Find where the given text appears and provide that cell's center as [x, y] coordinate. 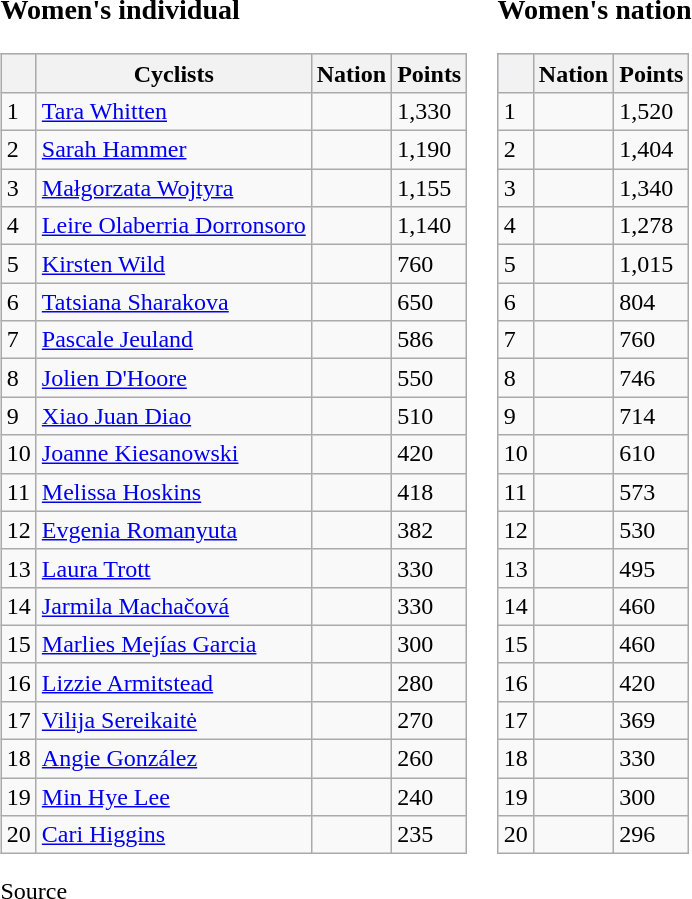
1,520 [652, 111]
586 [430, 340]
1,278 [652, 226]
280 [430, 682]
Cari Higgins [174, 835]
260 [430, 759]
369 [652, 720]
Lizzie Armitstead [174, 682]
240 [430, 797]
296 [652, 835]
Laura Trott [174, 568]
Min Hye Lee [174, 797]
530 [652, 530]
Sarah Hammer [174, 150]
495 [652, 568]
1,340 [652, 188]
650 [430, 302]
Angie González [174, 759]
550 [430, 378]
Vilija Sereikaitė [174, 720]
510 [430, 416]
1,140 [430, 226]
Jarmila Machačová [174, 606]
714 [652, 416]
1,015 [652, 264]
1,190 [430, 150]
418 [430, 492]
Tatsiana Sharakova [174, 302]
Marlies Mejías Garcia [174, 644]
Kirsten Wild [174, 264]
1,404 [652, 150]
Joanne Kiesanowski [174, 454]
804 [652, 302]
Evgenia Romanyuta [174, 530]
270 [430, 720]
Leire Olaberria Dorronsoro [174, 226]
610 [652, 454]
1,155 [430, 188]
Jolien D'Hoore [174, 378]
382 [430, 530]
Xiao Juan Diao [174, 416]
Melissa Hoskins [174, 492]
Małgorzata Wojtyra [174, 188]
573 [652, 492]
Pascale Jeuland [174, 340]
Tara Whitten [174, 111]
1,330 [430, 111]
Cyclists [174, 73]
235 [430, 835]
746 [652, 378]
